Search for the cell housing the specified text and yield its [x, y] center coordinate. 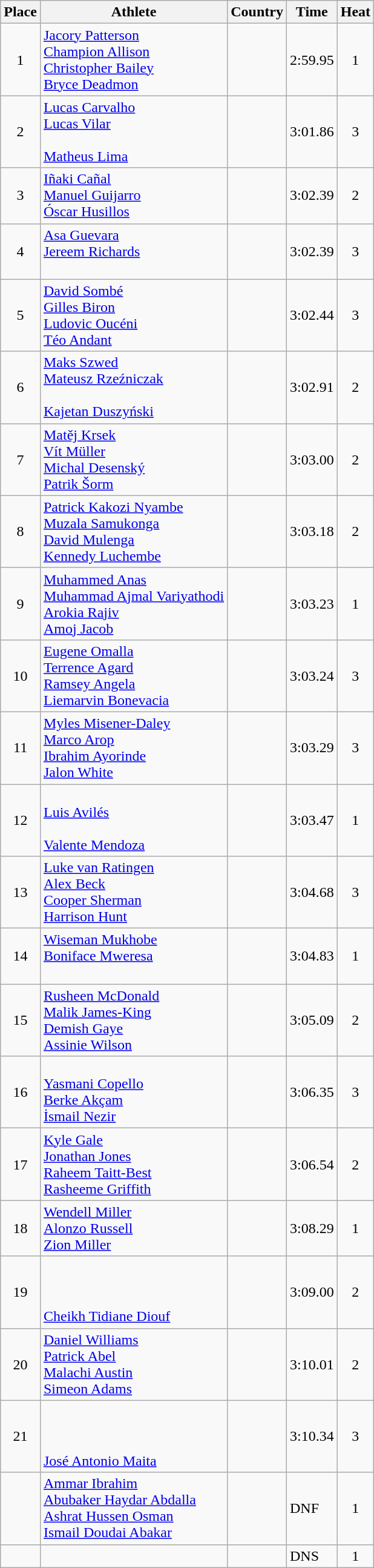
16 [21, 1093]
Iñaki CañalManuel GuijarroÓscar Husillos [133, 196]
Myles Misener-DaleyMarco AropIbrahim AyorindeJalon White [133, 747]
17 [21, 1164]
3:06.54 [312, 1164]
Maks SzwedMateusz RzeźniczakKajetan Duszyński [133, 388]
3:04.68 [312, 893]
Heat [355, 12]
Country [257, 12]
11 [21, 747]
3:10.01 [312, 1364]
3:05.09 [312, 1020]
3:06.35 [312, 1093]
Kyle GaleJonathan JonesRaheem Taitt-BestRasheeme Griffith [133, 1164]
Daniel WilliamsPatrick AbelMalachi AustinSimeon Adams [133, 1364]
8 [21, 532]
3:03.00 [312, 459]
3:10.34 [312, 1437]
3:09.00 [312, 1292]
José Antonio Maita [133, 1437]
3:04.83 [312, 956]
4 [21, 251]
9 [21, 603]
Patrick Kakozi NyambeMuzala SamukongaDavid MulengaKennedy Luchembe [133, 532]
18 [21, 1228]
7 [21, 459]
3:02.44 [312, 315]
Jacory PattersonChampion AllisonChristopher BaileyBryce Deadmon [133, 59]
Rusheen McDonaldMalik James-KingDemish GayeAssinie Wilson [133, 1020]
Wiseman MukhobeBoniface Mweresa [133, 956]
Asa GuevaraJereem Richards [133, 251]
3:03.24 [312, 676]
Lucas CarvalhoLucas VilarMatheus Lima [133, 132]
Matěj KrsekVít MüllerMichal DesenskýPatrik Šorm [133, 459]
DNS [312, 1556]
21 [21, 1437]
Luis AvilésValente Mendoza [133, 820]
10 [21, 676]
DNF [312, 1508]
Yasmani CopelloBerke Akçamİsmail Nezir [133, 1093]
Luke van RatingenAlex BeckCooper ShermanHarrison Hunt [133, 893]
Time [312, 12]
15 [21, 1020]
2:59.95 [312, 59]
13 [21, 893]
12 [21, 820]
Eugene OmallaTerrence AgardRamsey AngelaLiemarvin Bonevacia [133, 676]
19 [21, 1292]
3:01.86 [312, 132]
Ammar IbrahimAbubaker Haydar AbdallaAshrat Hussen OsmanIsmail Doudai Abakar [133, 1508]
3:03.47 [312, 820]
5 [21, 315]
Cheikh Tidiane Diouf [133, 1292]
3:03.18 [312, 532]
Place [21, 12]
Athlete [133, 12]
3:03.29 [312, 747]
14 [21, 956]
Wendell MillerAlonzo RussellZion Miller [133, 1228]
6 [21, 388]
David SombéGilles BironLudovic OucéniTéo Andant [133, 315]
20 [21, 1364]
3:03.23 [312, 603]
Muhammed AnasMuhammad Ajmal VariyathodiArokia RajivAmoj Jacob [133, 603]
3:02.91 [312, 388]
3:08.29 [312, 1228]
